Determine the (X, Y) coordinate at the center of the cell enclosing the given text.  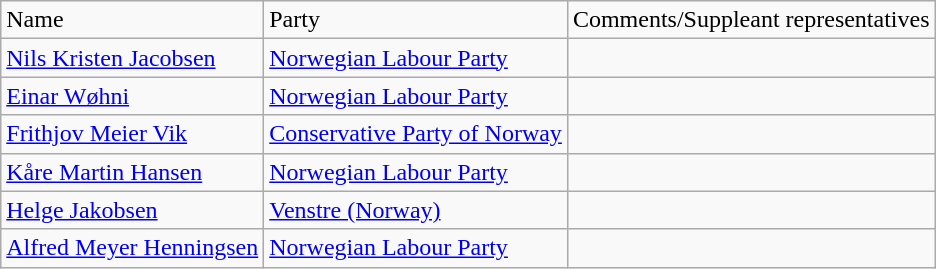
Einar Wøhni (132, 96)
Comments/Suppleant representatives (751, 20)
Kåre Martin Hansen (132, 172)
Name (132, 20)
Helge Jakobsen (132, 210)
Frithjov Meier Vik (132, 134)
Party (416, 20)
Conservative Party of Norway (416, 134)
Alfred Meyer Henningsen (132, 248)
Nils Kristen Jacobsen (132, 58)
Venstre (Norway) (416, 210)
